Capture the cell that displays the provided text and extract its [x, y] central coordinate. 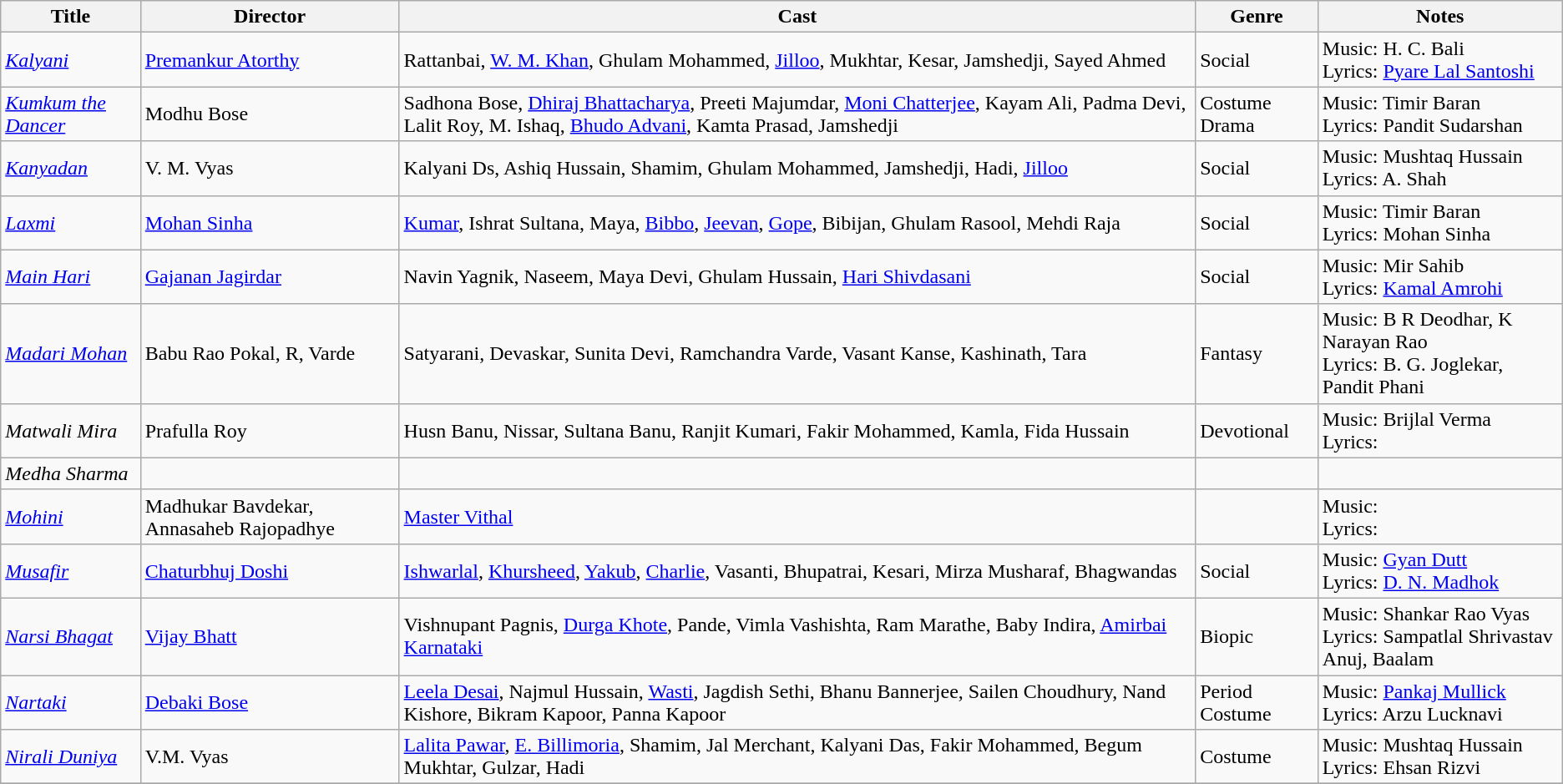
Prafulla Roy [270, 431]
Navin Yagnik, Naseem, Maya Devi, Ghulam Hussain, Hari Shivdasani [797, 277]
Music: Pankaj MullickLyrics: Arzu Lucknavi [1439, 701]
Medha Sharma [70, 473]
Leela Desai, Najmul Hussain, Wasti, Jagdish Sethi, Bhanu Bannerjee, Sailen Choudhury, Nand Kishore, Bikram Kapoor, Panna Kapoor [797, 701]
Director [270, 17]
Music: Mushtaq HussainLyrics: Ehsan Rizvi [1439, 756]
Kumkum the Dancer [70, 114]
Title [70, 17]
Laxmi [70, 222]
Matwali Mira [70, 431]
Music: Timir BaranLyrics: Mohan Sinha [1439, 222]
Husn Banu, Nissar, Sultana Banu, Ranjit Kumari, Fakir Mohammed, Kamla, Fida Hussain [797, 431]
Vishnupant Pagnis, Durga Khote, Pande, Vimla Vashishta, Ram Marathe, Baby Indira, Amirbai Karnataki [797, 636]
Ishwarlal, Khursheed, Yakub, Charlie, Vasanti, Bhupatrai, Kesari, Mirza Musharaf, Bhagwandas [797, 571]
Madhukar Bavdekar, Annasaheb Rajopadhye [270, 516]
Narsi Bhagat [70, 636]
Kanyadan [70, 169]
Cast [797, 17]
Chaturbhuj Doshi [270, 571]
Music: B R Deodhar, K Narayan RaoLyrics: B. G. Joglekar, Pandit Phani [1439, 354]
Satyarani, Devaskar, Sunita Devi, Ramchandra Varde, Vasant Kanse, Kashinath, Tara [797, 354]
Music: Lyrics: [1439, 516]
Music: Shankar Rao VyasLyrics: Sampatlal Shrivastav Anuj, Baalam [1439, 636]
Music: Mir SahibLyrics: Kamal Amrohi [1439, 277]
Kalyani [70, 60]
Music: Gyan DuttLyrics: D. N. Madhok [1439, 571]
Kumar, Ishrat Sultana, Maya, Bibbo, Jeevan, Gope, Bibijan, Ghulam Rasool, Mehdi Raja [797, 222]
Mohini [70, 516]
V. M. Vyas [270, 169]
Debaki Bose [270, 701]
Babu Rao Pokal, R, Varde [270, 354]
Fantasy [1257, 354]
Gajanan Jagirdar [270, 277]
Rattanbai, W. M. Khan, Ghulam Mohammed, Jilloo, Mukhtar, Kesar, Jamshedji, Sayed Ahmed [797, 60]
Nartaki [70, 701]
Notes [1439, 17]
Period Costume [1257, 701]
Premankur Atorthy [270, 60]
Kalyani Ds, Ashiq Hussain, Shamim, Ghulam Mohammed, Jamshedji, Hadi, Jilloo [797, 169]
Vijay Bhatt [270, 636]
Modhu Bose [270, 114]
Costume [1257, 756]
V.M. Vyas [270, 756]
Mohan Sinha [270, 222]
Costume Drama [1257, 114]
Music: Timir BaranLyrics: Pandit Sudarshan [1439, 114]
Madari Mohan [70, 354]
Master Vithal [797, 516]
Devotional [1257, 431]
Main Hari [70, 277]
Genre [1257, 17]
Music: Brijlal VermaLyrics: [1439, 431]
Music: Mushtaq HussainLyrics: A. Shah [1439, 169]
Nirali Duniya [70, 756]
Lalita Pawar, E. Billimoria, Shamim, Jal Merchant, Kalyani Das, Fakir Mohammed, Begum Mukhtar, Gulzar, Hadi [797, 756]
Musafir [70, 571]
Music: H. C. BaliLyrics: Pyare Lal Santoshi [1439, 60]
Biopic [1257, 636]
